Scan for the cell matching the given text and deliver its (X, Y) coordinate at center. 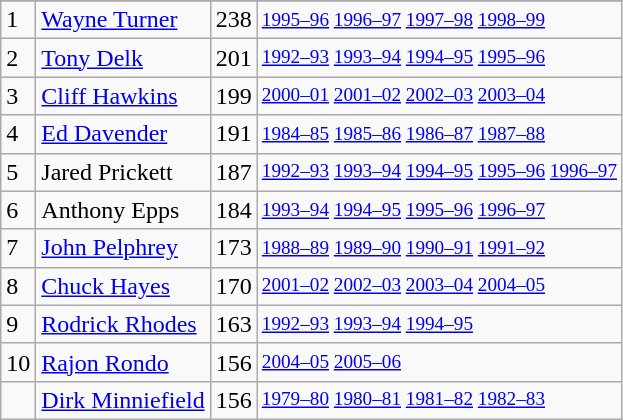
Rajon Rondo (123, 362)
Chuck Hayes (123, 286)
8 (18, 286)
7 (18, 248)
1992–93 1993–94 1994–95 (439, 324)
199 (234, 96)
1984–85 1985–86 1986–87 1987–88 (439, 134)
Tony Delk (123, 58)
1993–94 1994–95 1995–96 1996–97 (439, 210)
1979–80 1980–81 1981–82 1982–83 (439, 400)
Jared Prickett (123, 172)
3 (18, 96)
1988–89 1989–90 1990–91 1991–92 (439, 248)
10 (18, 362)
5 (18, 172)
2001–02 2002–03 2003–04 2004–05 (439, 286)
Rodrick Rhodes (123, 324)
201 (234, 58)
4 (18, 134)
1995–96 1996–97 1997–98 1998–99 (439, 20)
Ed Davender (123, 134)
6 (18, 210)
2 (18, 58)
170 (234, 286)
2004–05 2005–06 (439, 362)
163 (234, 324)
184 (234, 210)
187 (234, 172)
173 (234, 248)
Wayne Turner (123, 20)
1992–93 1993–94 1994–95 1995–96 (439, 58)
238 (234, 20)
2000–01 2001–02 2002–03 2003–04 (439, 96)
1992–93 1993–94 1994–95 1995–96 1996–97 (439, 172)
9 (18, 324)
Cliff Hawkins (123, 96)
1 (18, 20)
John Pelphrey (123, 248)
Dirk Minniefield (123, 400)
Anthony Epps (123, 210)
191 (234, 134)
